Pinpoint the cell where the given text exists, returning its [x, y] midpoint coordinate. 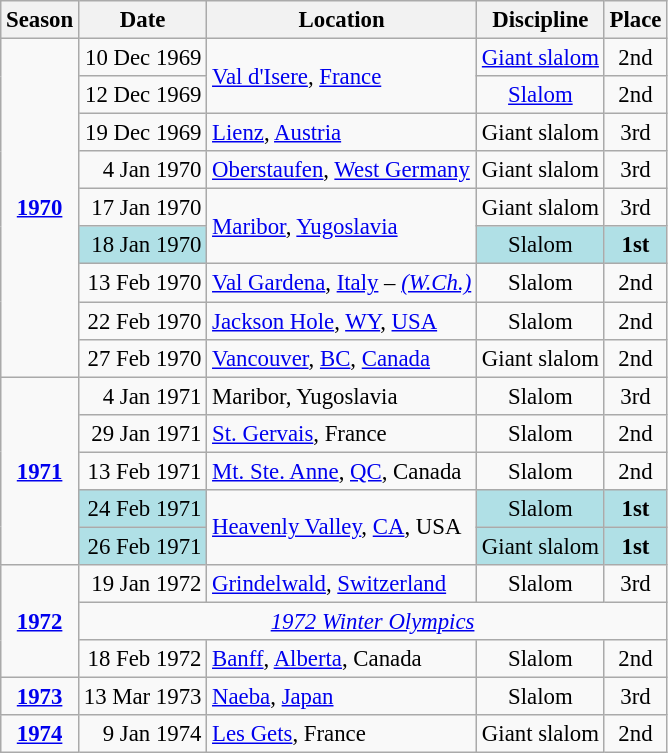
Place [635, 20]
1970 [40, 208]
13 Feb 1970 [142, 283]
Heavenly Valley, CA, USA [342, 528]
St. Gervais, France [342, 433]
9 Jan 1974 [142, 734]
Banff, Alberta, Canada [342, 659]
13 Feb 1971 [142, 471]
13 Mar 1973 [142, 697]
1974 [40, 734]
27 Feb 1970 [142, 358]
Vancouver, BC, Canada [342, 358]
Val d'Isere, France [342, 76]
4 Jan 1970 [142, 170]
Season [40, 20]
1972 Winter Olympics [372, 621]
Les Gets, France [342, 734]
Date [142, 20]
22 Feb 1970 [142, 321]
18 Jan 1970 [142, 245]
1971 [40, 471]
19 Dec 1969 [142, 133]
1973 [40, 697]
17 Jan 1970 [142, 208]
19 Jan 1972 [142, 584]
Grindelwald, Switzerland [342, 584]
18 Feb 1972 [142, 659]
1972 [40, 622]
Mt. Ste. Anne, QC, Canada [342, 471]
Jackson Hole, WY, USA [342, 321]
Location [342, 20]
24 Feb 1971 [142, 509]
12 Dec 1969 [142, 95]
Discipline [541, 20]
Val Gardena, Italy – (W.Ch.) [342, 283]
29 Jan 1971 [142, 433]
Lienz, Austria [342, 133]
Oberstaufen, West Germany [342, 170]
4 Jan 1971 [142, 396]
26 Feb 1971 [142, 546]
10 Dec 1969 [142, 58]
Naeba, Japan [342, 697]
